Detect which cell encompasses the target text, then output its (X, Y) center coordinate. 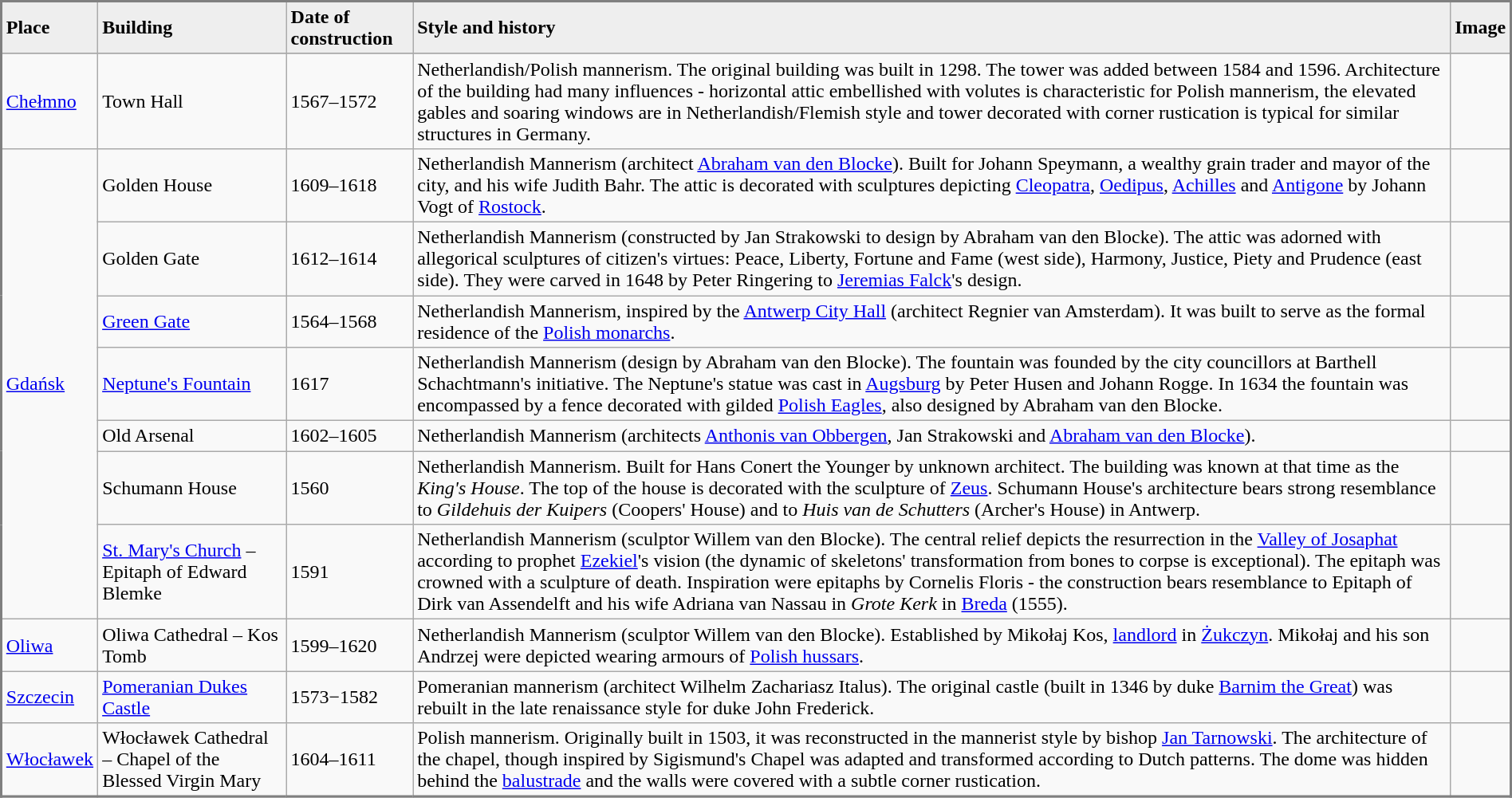
Building (192, 28)
St. Mary's Church – Epitaph of Edward Blemke (192, 572)
Netherlandish Mannerism (architects Anthonis van Obbergen, Jan Strakowski and Abraham van den Blocke). (931, 436)
Chełmno (49, 100)
Golden Gate (192, 258)
1564–1568 (349, 320)
Date of construction (349, 28)
Włocławek (49, 760)
Town Hall (192, 100)
1609–1618 (349, 185)
Włocławek Cathedral – Chapel of the Blessed Virgin Mary (192, 760)
1573−1582 (349, 697)
1612–1614 (349, 258)
1604–1611 (349, 760)
1591 (349, 572)
Neptune's Fountain (192, 384)
1617 (349, 384)
Place (49, 28)
Oliwa Cathedral – Kos Tomb (192, 646)
Schumann House (192, 488)
1567–1572 (349, 100)
Gdańsk (49, 383)
Szczecin (49, 697)
Old Arsenal (192, 436)
Image (1481, 28)
1599–1620 (349, 646)
Green Gate (192, 320)
Style and history (931, 28)
Oliwa (49, 646)
Golden House (192, 185)
1560 (349, 488)
1602–1605 (349, 436)
Pomeranian Dukes Castle (192, 697)
